From the cell containing the given text, extract its center point as (x, y) coordinate. 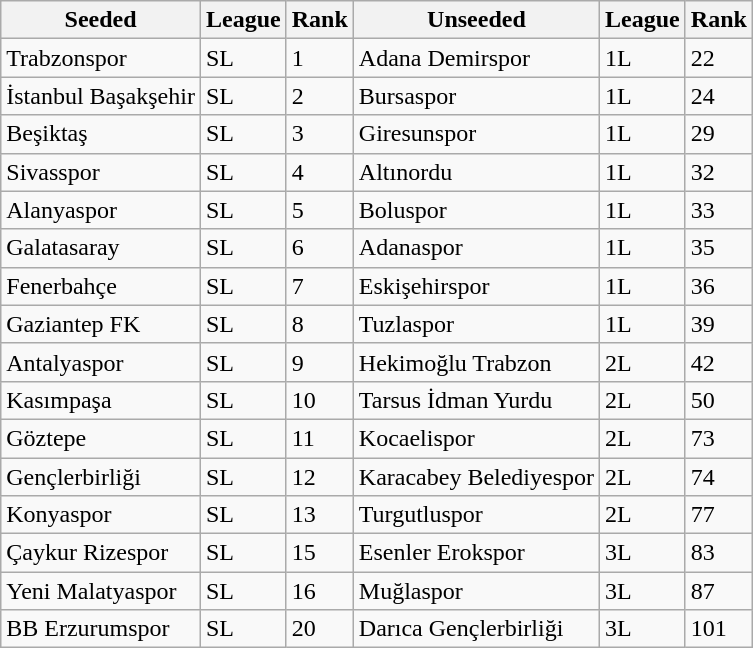
77 (718, 515)
Muğlaspor (476, 591)
Adanaspor (476, 248)
11 (320, 438)
Adana Demirspor (476, 58)
Esenler Erokspor (476, 553)
13 (320, 515)
Alanyaspor (101, 210)
39 (718, 324)
İstanbul Başakşehir (101, 96)
Seeded (101, 20)
Boluspor (476, 210)
4 (320, 172)
22 (718, 58)
2 (320, 96)
20 (320, 629)
Yeni Malatyaspor (101, 591)
101 (718, 629)
Beşiktaş (101, 134)
BB Erzurumspor (101, 629)
73 (718, 438)
9 (320, 362)
Giresunspor (476, 134)
Antalyaspor (101, 362)
Gençlerbirliği (101, 477)
10 (320, 400)
Sivasspor (101, 172)
Hekimoğlu Trabzon (476, 362)
24 (718, 96)
Altınordu (476, 172)
Kasımpaşa (101, 400)
Galatasaray (101, 248)
33 (718, 210)
6 (320, 248)
Tarsus İdman Yurdu (476, 400)
Kocaelispor (476, 438)
29 (718, 134)
Tuzlaspor (476, 324)
1 (320, 58)
83 (718, 553)
74 (718, 477)
36 (718, 286)
Gaziantep FK (101, 324)
12 (320, 477)
32 (718, 172)
Turgutluspor (476, 515)
5 (320, 210)
87 (718, 591)
Darıca Gençlerbirliği (476, 629)
16 (320, 591)
7 (320, 286)
Göztepe (101, 438)
Unseeded (476, 20)
8 (320, 324)
Bursaspor (476, 96)
Eskişehirspor (476, 286)
Konyaspor (101, 515)
35 (718, 248)
Fenerbahçe (101, 286)
Karacabey Belediyespor (476, 477)
15 (320, 553)
50 (718, 400)
Trabzonspor (101, 58)
Çaykur Rizespor (101, 553)
42 (718, 362)
3 (320, 134)
